Determine the (X, Y) coordinate at the center of the cell enclosing the given text.  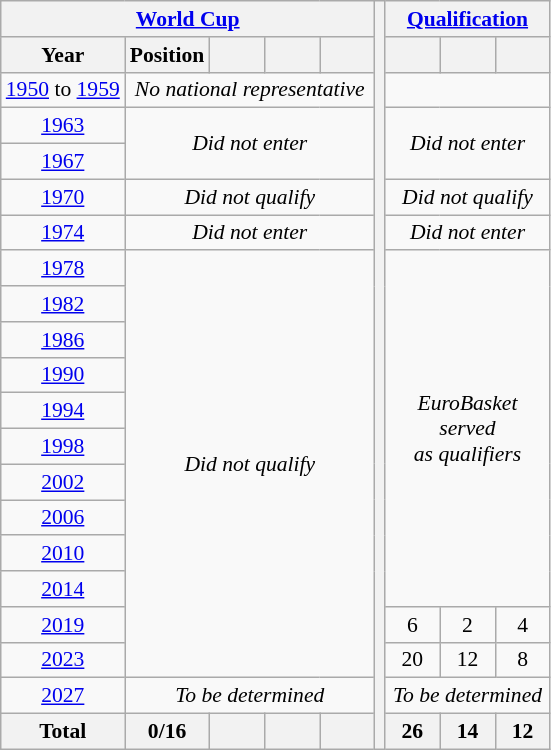
1986 (63, 340)
World Cup (188, 19)
No national representative (250, 90)
2006 (63, 518)
Total (63, 732)
1982 (63, 304)
2023 (63, 660)
2019 (63, 625)
6 (412, 625)
1994 (63, 411)
EuroBasket servedas qualifiers (468, 429)
8 (522, 660)
1998 (63, 447)
14 (468, 732)
1963 (63, 126)
2010 (63, 554)
26 (412, 732)
1967 (63, 162)
2027 (63, 696)
1990 (63, 375)
4 (522, 625)
1950 to 1959 (63, 90)
Year (63, 55)
1970 (63, 197)
Position (167, 55)
2 (468, 625)
2014 (63, 589)
1974 (63, 233)
Qualification (468, 19)
1978 (63, 269)
0/16 (167, 732)
20 (412, 660)
2002 (63, 482)
